Return (X, Y) of the center of cell containing provided text 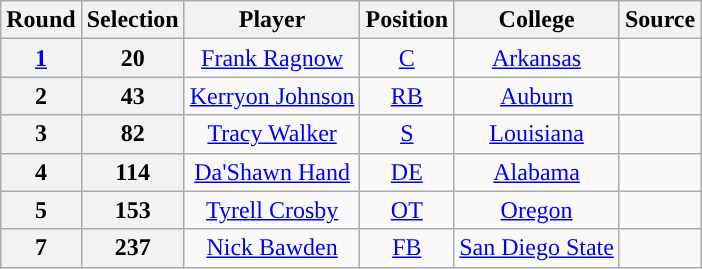
153 (132, 210)
Louisiana (537, 134)
DE (407, 172)
Tyrell Crosby (272, 210)
Position (407, 20)
3 (41, 134)
5 (41, 210)
RB (407, 96)
College (537, 20)
Source (660, 20)
Selection (132, 20)
Frank Ragnow (272, 58)
S (407, 134)
OT (407, 210)
San Diego State (537, 248)
C (407, 58)
FB (407, 248)
Nick Bawden (272, 248)
Tracy Walker (272, 134)
114 (132, 172)
82 (132, 134)
43 (132, 96)
7 (41, 248)
Player (272, 20)
Alabama (537, 172)
20 (132, 58)
2 (41, 96)
4 (41, 172)
Auburn (537, 96)
Oregon (537, 210)
Da'Shawn Hand (272, 172)
Arkansas (537, 58)
1 (41, 58)
Round (41, 20)
Kerryon Johnson (272, 96)
237 (132, 248)
